Return (x, y) of the center of cell containing provided text 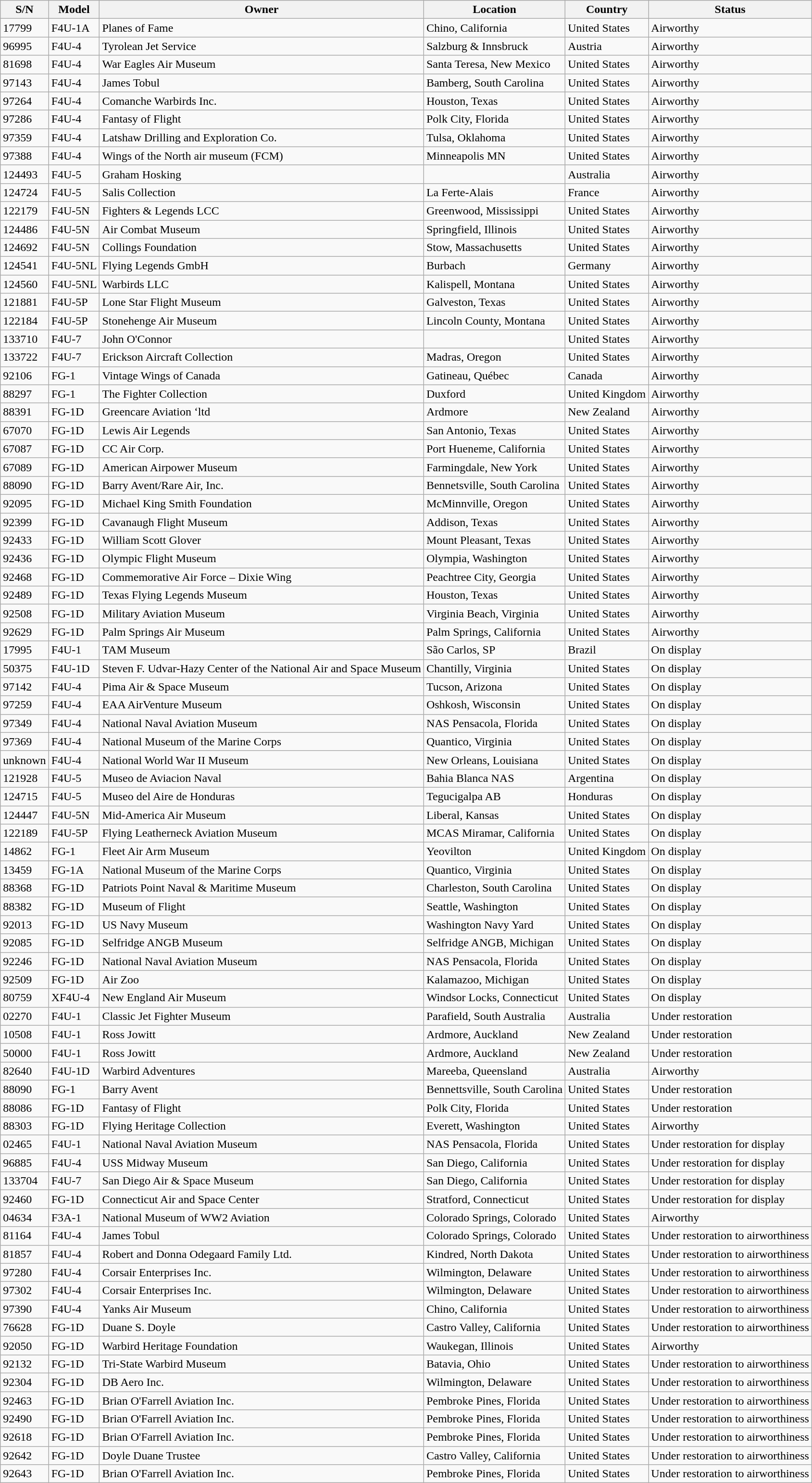
67070 (25, 430)
Steven F. Udvar-Hazy Center of the National Air and Space Museum (262, 668)
92490 (25, 1419)
133704 (25, 1181)
Seattle, Washington (494, 906)
122189 (25, 833)
97259 (25, 705)
US Navy Museum (262, 925)
Classic Jet Fighter Museum (262, 1016)
97142 (25, 687)
Tegucigalpa AB (494, 796)
Liberal, Kansas (494, 815)
Stratford, Connecticut (494, 1199)
92468 (25, 577)
Owner (262, 10)
Batavia, Ohio (494, 1364)
97286 (25, 119)
Everett, Washington (494, 1126)
14862 (25, 852)
Warbird Adventures (262, 1071)
97369 (25, 741)
USS Midway Museum (262, 1163)
92642 (25, 1456)
The Fighter Collection (262, 394)
Santa Teresa, New Mexico (494, 64)
88303 (25, 1126)
81164 (25, 1236)
Galveston, Texas (494, 302)
Texas Flying Legends Museum (262, 595)
124541 (25, 266)
50000 (25, 1053)
Status (730, 10)
88086 (25, 1107)
97390 (25, 1309)
92463 (25, 1401)
Charleston, South Carolina (494, 888)
F4U-1A (74, 28)
04634 (25, 1218)
Gatineau, Québec (494, 376)
17799 (25, 28)
Lincoln County, Montana (494, 321)
122179 (25, 211)
XF4U-4 (74, 998)
Waukegan, Illinois (494, 1345)
Bennetsville, South Carolina (494, 485)
88368 (25, 888)
American Airpower Museum (262, 467)
Bennettsville, South Carolina (494, 1089)
Military Aviation Museum (262, 614)
Cavanaugh Flight Museum (262, 522)
Palm Springs, California (494, 632)
Tucson, Arizona (494, 687)
133710 (25, 339)
133722 (25, 357)
Mareeba, Queensland (494, 1071)
13459 (25, 870)
Tyrolean Jet Service (262, 46)
Air Zoo (262, 980)
Vintage Wings of Canada (262, 376)
War Eagles Air Museum (262, 64)
Selfridge ANGB, Michigan (494, 943)
92399 (25, 522)
San Antonio, Texas (494, 430)
Model (74, 10)
92618 (25, 1437)
Germany (607, 266)
122184 (25, 321)
92095 (25, 503)
02465 (25, 1144)
Stow, Massachusetts (494, 248)
92489 (25, 595)
Michael King Smith Foundation (262, 503)
67089 (25, 467)
San Diego Air & Space Museum (262, 1181)
Planes of Fame (262, 28)
Salis Collection (262, 192)
76628 (25, 1327)
92629 (25, 632)
121881 (25, 302)
Erickson Aircraft Collection (262, 357)
Kalispell, Montana (494, 284)
Collings Foundation (262, 248)
Chantilly, Virginia (494, 668)
88382 (25, 906)
96885 (25, 1163)
unknown (25, 760)
Tulsa, Oklahoma (494, 138)
92509 (25, 980)
MCAS Miramar, California (494, 833)
97264 (25, 101)
Selfridge ANGB Museum (262, 943)
William Scott Glover (262, 540)
50375 (25, 668)
Warbird Heritage Foundation (262, 1345)
92085 (25, 943)
92436 (25, 559)
Lewis Air Legends (262, 430)
France (607, 192)
80759 (25, 998)
Palm Springs Air Museum (262, 632)
124447 (25, 815)
Flying Leatherneck Aviation Museum (262, 833)
97143 (25, 83)
Patriots Point Naval & Maritime Museum (262, 888)
Fighters & Legends LCC (262, 211)
82640 (25, 1071)
Oshkosh, Wisconsin (494, 705)
Salzburg & Innsbruck (494, 46)
97280 (25, 1272)
Addison, Texas (494, 522)
Lone Star Flight Museum (262, 302)
67087 (25, 449)
Graham Hosking (262, 174)
88297 (25, 394)
Location (494, 10)
Burbach (494, 266)
Madras, Oregon (494, 357)
124486 (25, 229)
Flying Legends GmbH (262, 266)
124715 (25, 796)
Yeovilton (494, 852)
Bahia Blanca NAS (494, 778)
92246 (25, 961)
FG-1A (74, 870)
17995 (25, 650)
Kalamazoo, Michigan (494, 980)
Greencare Aviation ‘ltd (262, 412)
Country (607, 10)
Kindred, North Dakota (494, 1254)
São Carlos, SP (494, 650)
National Museum of WW2 Aviation (262, 1218)
Wings of the North air museum (FCM) (262, 156)
Commemorative Air Force – Dixie Wing (262, 577)
92050 (25, 1345)
Stonehenge Air Museum (262, 321)
Barry Avent (262, 1089)
92508 (25, 614)
Tri-State Warbird Museum (262, 1364)
124692 (25, 248)
88391 (25, 412)
Peachtree City, Georgia (494, 577)
Museo del Aire de Honduras (262, 796)
Parafield, South Australia (494, 1016)
10508 (25, 1034)
Pima Air & Space Museum (262, 687)
EAA AirVenture Museum (262, 705)
81857 (25, 1254)
Austria (607, 46)
Duane S. Doyle (262, 1327)
Minneapolis MN (494, 156)
Connecticut Air and Space Center (262, 1199)
Mount Pleasant, Texas (494, 540)
New Orleans, Louisiana (494, 760)
Olympic Flight Museum (262, 559)
Warbirds LLC (262, 284)
Bamberg, South Carolina (494, 83)
02270 (25, 1016)
TAM Museum (262, 650)
Canada (607, 376)
Windsor Locks, Connecticut (494, 998)
John O'Connor (262, 339)
81698 (25, 64)
New England Air Museum (262, 998)
Springfield, Illinois (494, 229)
McMinnville, Oregon (494, 503)
Doyle Duane Trustee (262, 1456)
92643 (25, 1474)
F3A-1 (74, 1218)
Museo de Aviacion Naval (262, 778)
Flying Heritage Collection (262, 1126)
92106 (25, 376)
96995 (25, 46)
92433 (25, 540)
Robert and Donna Odegaard Family Ltd. (262, 1254)
Ardmore (494, 412)
S/N (25, 10)
Duxford (494, 394)
La Ferte-Alais (494, 192)
Washington Navy Yard (494, 925)
Virginia Beach, Virginia (494, 614)
Air Combat Museum (262, 229)
92460 (25, 1199)
Latshaw Drilling and Exploration Co. (262, 138)
Greenwood, Mississippi (494, 211)
Farmingdale, New York (494, 467)
124560 (25, 284)
Yanks Air Museum (262, 1309)
92132 (25, 1364)
124493 (25, 174)
Honduras (607, 796)
Fleet Air Arm Museum (262, 852)
Comanche Warbirds Inc. (262, 101)
CC Air Corp. (262, 449)
97349 (25, 723)
92013 (25, 925)
121928 (25, 778)
National World War II Museum (262, 760)
124724 (25, 192)
Olympia, Washington (494, 559)
97302 (25, 1291)
Port Hueneme, California (494, 449)
Barry Avent/Rare Air, Inc. (262, 485)
DB Aero Inc. (262, 1382)
97388 (25, 156)
Brazil (607, 650)
Argentina (607, 778)
Museum of Flight (262, 906)
Mid-America Air Museum (262, 815)
92304 (25, 1382)
97359 (25, 138)
